Search for the cell housing the specified text and yield its (X, Y) center coordinate. 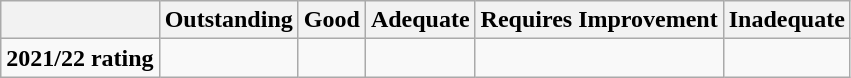
Inadequate (786, 20)
Outstanding (228, 20)
Good (332, 20)
Requires Improvement (599, 20)
Adequate (420, 20)
2021/22 rating (80, 58)
